Locate the cell with the specified text and output its [X, Y] center coordinate. 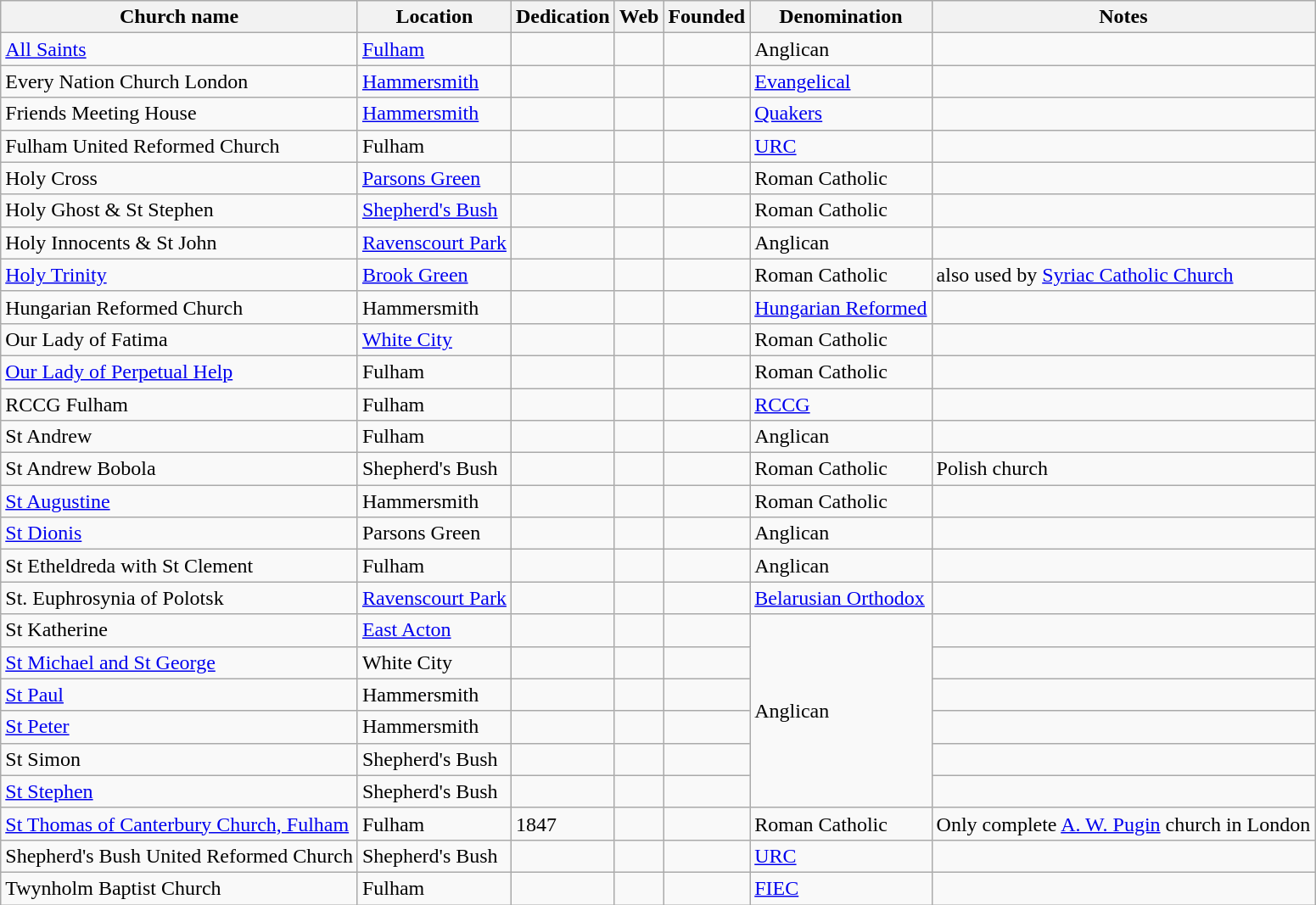
Polish church [1123, 469]
St. Euphrosynia of Polotsk [180, 598]
Church name [180, 17]
Holy Trinity [180, 275]
Our Lady of Perpetual Help [180, 371]
Founded [707, 17]
East Acton [434, 630]
St Etheldreda with St Clement [180, 566]
Quakers [841, 114]
St Stephen [180, 791]
Holy Ghost & St Stephen [180, 210]
St Augustine [180, 501]
St Michael and St George [180, 662]
St Simon [180, 759]
Only complete A. W. Pugin church in London [1123, 824]
RCCG [841, 405]
Fulham United Reformed Church [180, 146]
St Andrew Bobola [180, 469]
St Thomas of Canterbury Church, Fulham [180, 824]
Hungarian Reformed [841, 307]
St Andrew [180, 437]
Holy Cross [180, 178]
Denomination [841, 17]
Friends Meeting House [180, 114]
St Katherine [180, 630]
RCCG Fulham [180, 405]
1847 [563, 824]
also used by Syriac Catholic Church [1123, 275]
Twynholm Baptist Church [180, 888]
Our Lady of Fatima [180, 339]
Every Nation Church London [180, 81]
Holy Innocents & St John [180, 243]
Shepherd's Bush United Reformed Church [180, 856]
Notes [1123, 17]
St Peter [180, 727]
All Saints [180, 49]
Brook Green [434, 275]
Dedication [563, 17]
St Dionis [180, 534]
Belarusian Orthodox [841, 598]
Location [434, 17]
St Paul [180, 695]
Evangelical [841, 81]
FIEC [841, 888]
Web [639, 17]
Hungarian Reformed Church [180, 307]
